Scan for the cell matching the given text and deliver its [x, y] coordinate at center. 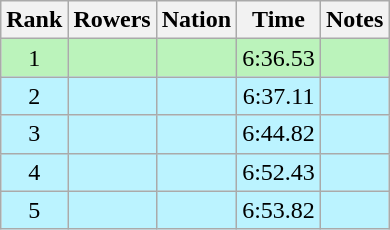
Notes [354, 20]
6:52.43 [279, 172]
6:53.82 [279, 210]
Rank [34, 20]
Rowers [112, 20]
6:36.53 [279, 58]
6:37.11 [279, 96]
6:44.82 [279, 134]
4 [34, 172]
3 [34, 134]
Nation [196, 20]
Time [279, 20]
1 [34, 58]
5 [34, 210]
2 [34, 96]
